Output the (X, Y) coordinate of the center of the cell containing the given text.  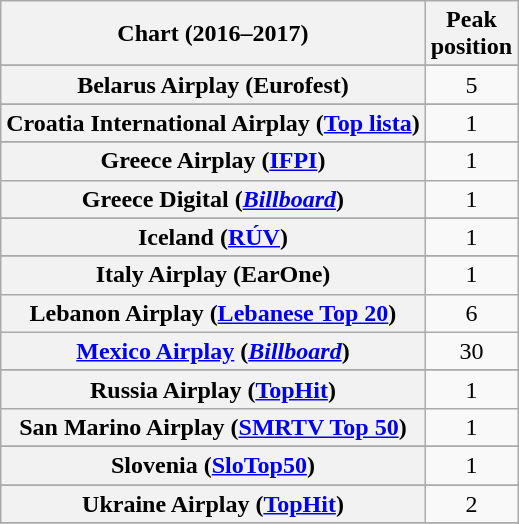
Mexico Airplay (Billboard) (213, 351)
Russia Airplay (TopHit) (213, 389)
Belarus Airplay (Eurofest) (213, 85)
Ukraine Airplay (TopHit) (213, 503)
2 (471, 503)
5 (471, 85)
Greece Airplay (IFPI) (213, 161)
Iceland (RÚV) (213, 237)
Croatia International Airplay (Top lista) (213, 123)
San Marino Airplay (SMRTV Top 50) (213, 427)
6 (471, 313)
Greece Digital (Billboard) (213, 199)
Italy Airplay (EarOne) (213, 275)
Lebanon Airplay (Lebanese Top 20) (213, 313)
Slovenia (SloTop50) (213, 465)
Peakposition (471, 34)
30 (471, 351)
Chart (2016–2017) (213, 34)
